Provide the [x, y] coordinate of the cell's center where the given text is located.  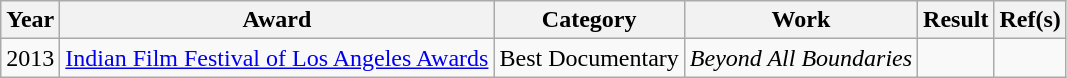
Category [589, 20]
Award [277, 20]
Best Documentary [589, 58]
Result [956, 20]
Work [800, 20]
Ref(s) [1030, 20]
Year [30, 20]
2013 [30, 58]
Beyond All Boundaries [800, 58]
Indian Film Festival of Los Angeles Awards [277, 58]
